Identify which cell holds the provided text, then report its [x, y] central coordinate. 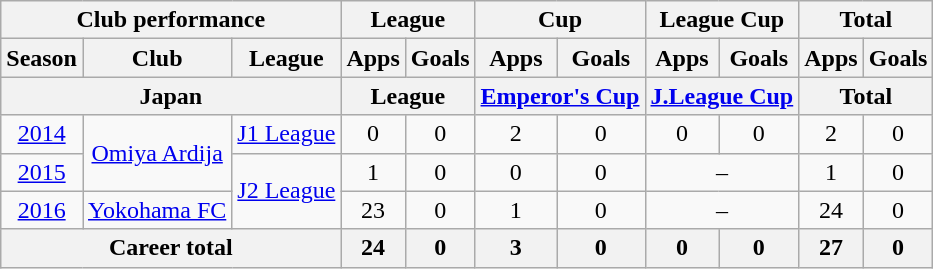
Omiya Ardija [156, 153]
J2 League [286, 191]
2015 [42, 172]
Season [42, 58]
23 [373, 210]
Career total [171, 248]
J.League Cup [722, 96]
2016 [42, 210]
Japan [171, 96]
J1 League [286, 134]
Club [156, 58]
Emperor's Cup [560, 96]
27 [831, 248]
2014 [42, 134]
Club performance [171, 20]
Yokohama FC [156, 210]
Cup [560, 20]
3 [516, 248]
League Cup [722, 20]
